Return the [X, Y] coordinate for the center point of the cell that contains the specified text.  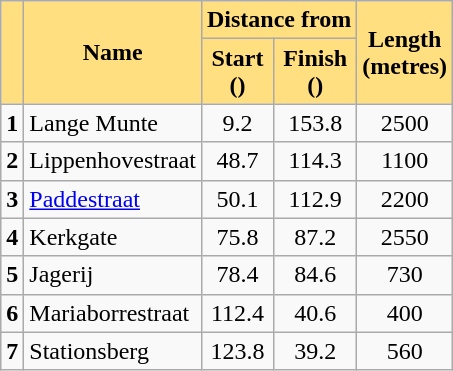
400 [405, 313]
75.8 [237, 237]
2200 [405, 199]
Length(metres) [405, 52]
4 [12, 237]
Jagerij [113, 275]
50.1 [237, 199]
78.4 [237, 275]
Stationsberg [113, 351]
Finish() [316, 72]
730 [405, 275]
114.3 [316, 161]
Kerkgate [113, 237]
2500 [405, 123]
1 [12, 123]
560 [405, 351]
112.9 [316, 199]
Mariaborrestraat [113, 313]
39.2 [316, 351]
Lippenhovestraat [113, 161]
2550 [405, 237]
2 [12, 161]
5 [12, 275]
40.6 [316, 313]
7 [12, 351]
1100 [405, 161]
123.8 [237, 351]
Name [113, 52]
6 [12, 313]
48.7 [237, 161]
87.2 [316, 237]
Lange Munte [113, 123]
Distance from [278, 20]
Start() [237, 72]
9.2 [237, 123]
153.8 [316, 123]
84.6 [316, 275]
3 [12, 199]
112.4 [237, 313]
Paddestraat [113, 199]
